Determine the (X, Y) coordinate at the center of the cell enclosing the given text.  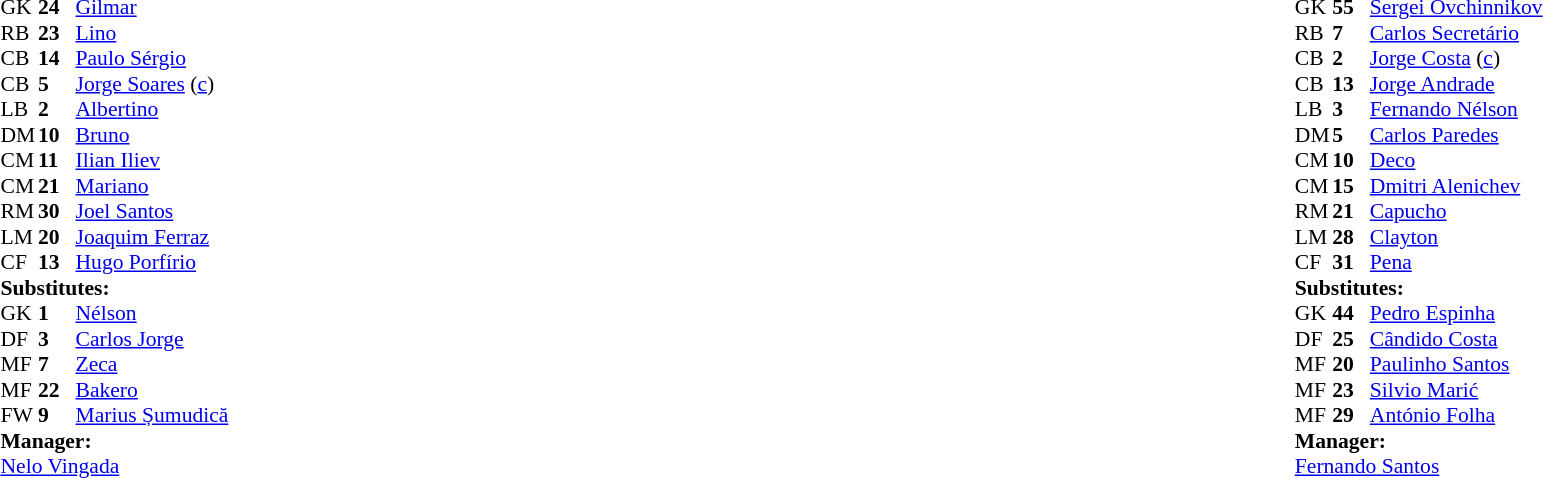
Nélson (152, 313)
Clayton (1456, 237)
António Folha (1456, 415)
Dmitri Alenichev (1456, 186)
Silvio Marić (1456, 390)
1 (57, 313)
Fernando Nélson (1456, 109)
Joel Santos (152, 211)
Paulinho Santos (1456, 365)
Ilian Iliev (152, 161)
Deco (1456, 161)
14 (57, 59)
Mariano (152, 186)
29 (1351, 415)
Albertino (152, 109)
Jorge Andrade (1456, 84)
22 (57, 390)
Jorge Soares (c) (152, 84)
Paulo Sérgio (152, 59)
Carlos Jorge (152, 339)
Carlos Secretário (1456, 33)
25 (1351, 339)
44 (1351, 313)
Cândido Costa (1456, 339)
Jorge Costa (c) (1456, 59)
Lino (152, 33)
31 (1351, 263)
28 (1351, 237)
15 (1351, 186)
Hugo Porfírio (152, 263)
Bakero (152, 390)
30 (57, 211)
11 (57, 161)
9 (57, 415)
Bruno (152, 135)
Pena (1456, 263)
Capucho (1456, 211)
Joaquim Ferraz (152, 237)
FW (19, 415)
Marius Șumudică (152, 415)
Pedro Espinha (1456, 313)
Carlos Paredes (1456, 135)
Zeca (152, 365)
